Output the [x, y] coordinate of the center of the cell containing the given text.  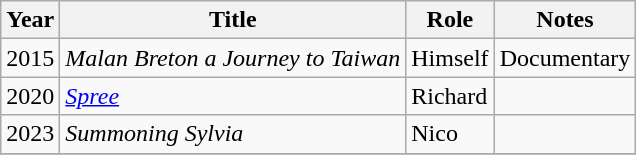
2015 [30, 58]
Notes [565, 20]
Role [450, 20]
Documentary [565, 58]
2020 [30, 96]
Title [233, 20]
Nico [450, 134]
Himself [450, 58]
Year [30, 20]
Spree [233, 96]
Malan Breton a Journey to Taiwan [233, 58]
2023 [30, 134]
Summoning Sylvia [233, 134]
Richard [450, 96]
